Output the (x, y) coordinate of the center of the cell containing the given text.  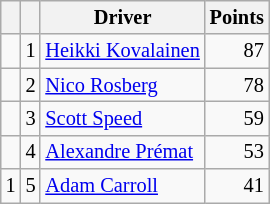
Driver (122, 17)
5 (31, 186)
Heikki Kovalainen (122, 51)
3 (31, 118)
Adam Carroll (122, 186)
Alexandre Prémat (122, 152)
Scott Speed (122, 118)
2 (31, 85)
59 (237, 118)
Nico Rosberg (122, 85)
78 (237, 85)
53 (237, 152)
Points (237, 17)
4 (31, 152)
41 (237, 186)
87 (237, 51)
